Capture the cell that displays the provided text and extract its [x, y] central coordinate. 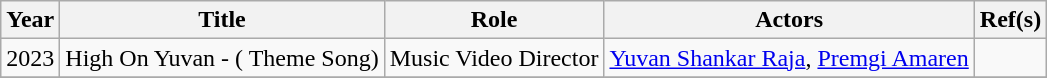
High On Yuvan - ( Theme Song) [222, 58]
Title [222, 20]
Actors [789, 20]
2023 [30, 58]
Yuvan Shankar Raja, Premgi Amaren [789, 58]
Ref(s) [1010, 20]
Music Video Director [494, 58]
Year [30, 20]
Role [494, 20]
